Extract the (X, Y) coordinate from the center of the cell holding the provided text.  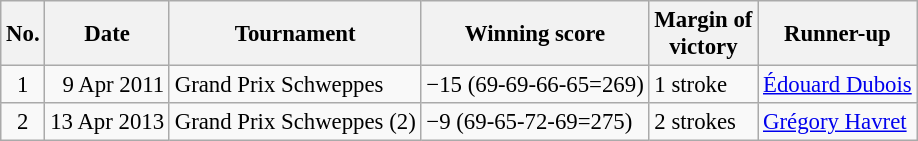
9 Apr 2011 (107, 85)
1 (23, 85)
2 strokes (704, 122)
1 stroke (704, 85)
Grand Prix Schweppes (2) (295, 122)
Tournament (295, 34)
−15 (69-69-66-65=269) (535, 85)
Margin ofvictory (704, 34)
−9 (69-65-72-69=275) (535, 122)
Grégory Havret (838, 122)
13 Apr 2013 (107, 122)
2 (23, 122)
No. (23, 34)
Édouard Dubois (838, 85)
Grand Prix Schweppes (295, 85)
Runner-up (838, 34)
Date (107, 34)
Winning score (535, 34)
